Provide the [X, Y] coordinate of the cell's center where the given text is located.  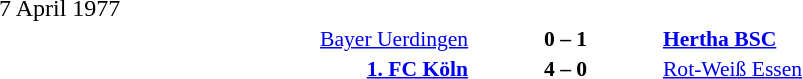
0 – 1 [566, 38]
